Provide the (X, Y) coordinate of the cell's center where the given text is located.  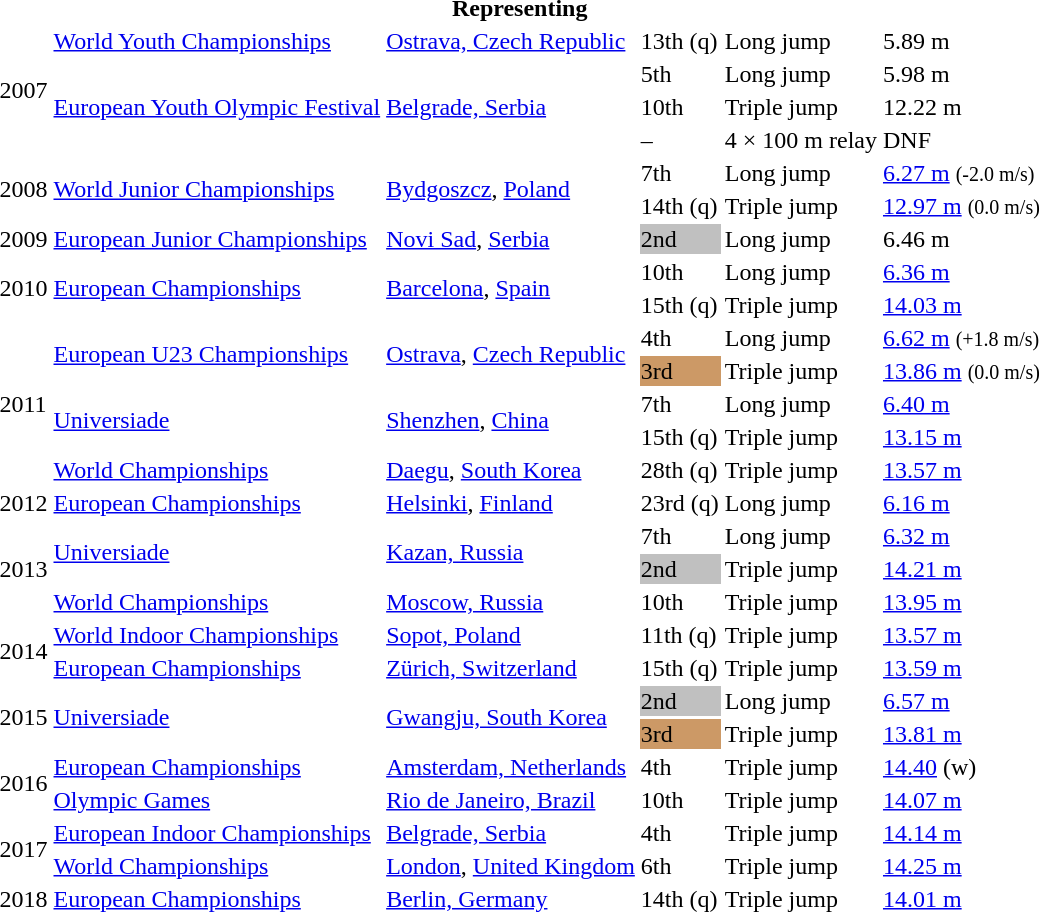
Daegu, South Korea (511, 470)
Gwangju, South Korea (511, 718)
Rio de Janeiro, Brazil (511, 800)
Kazan, Russia (511, 552)
– (680, 140)
European Youth Olympic Festival (217, 107)
23rd (q) (680, 503)
World Indoor Championships (217, 635)
Helsinki, Finland (511, 503)
World Youth Championships (217, 41)
Zürich, Switzerland (511, 668)
London, United Kingdom (511, 866)
5th (680, 74)
Barcelona, Spain (511, 288)
Bydgoszcz, Poland (511, 190)
Novi Sad, Serbia (511, 239)
28th (q) (680, 470)
14th (q) (680, 206)
Sopot, Poland (511, 635)
Shenzhen, China (511, 420)
European U23 Championships (217, 354)
4 × 100 m relay (800, 140)
Moscow, Russia (511, 602)
11th (q) (680, 635)
13th (q) (680, 41)
Olympic Games (217, 800)
6th (680, 866)
Amsterdam, Netherlands (511, 767)
European Indoor Championships (217, 833)
European Junior Championships (217, 239)
World Junior Championships (217, 190)
